Output the [x, y] coordinate of the center of the cell containing the given text.  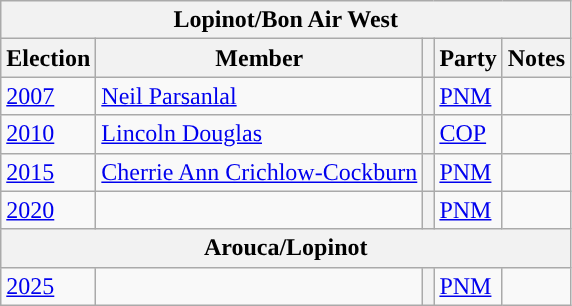
2010 [48, 134]
2007 [48, 96]
Arouca/Lopinot [286, 248]
Lopinot/Bon Air West [286, 20]
2020 [48, 210]
2025 [48, 286]
Member [260, 58]
Cherrie Ann Crichlow-Cockburn [260, 172]
Election [48, 58]
2015 [48, 172]
COP [468, 134]
Lincoln Douglas [260, 134]
Party [468, 58]
Neil Parsanlal [260, 96]
Notes [536, 58]
